Detect which cell encompasses the target text, then output its (x, y) center coordinate. 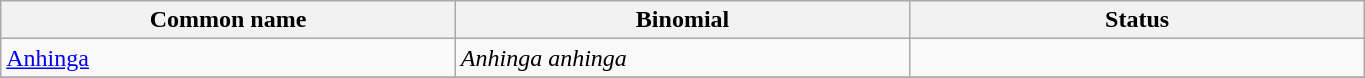
Anhinga (228, 58)
Status (1138, 20)
Common name (228, 20)
Binomial (682, 20)
Anhinga anhinga (682, 58)
